Provide the (X, Y) coordinate of the cell's center where the given text is located.  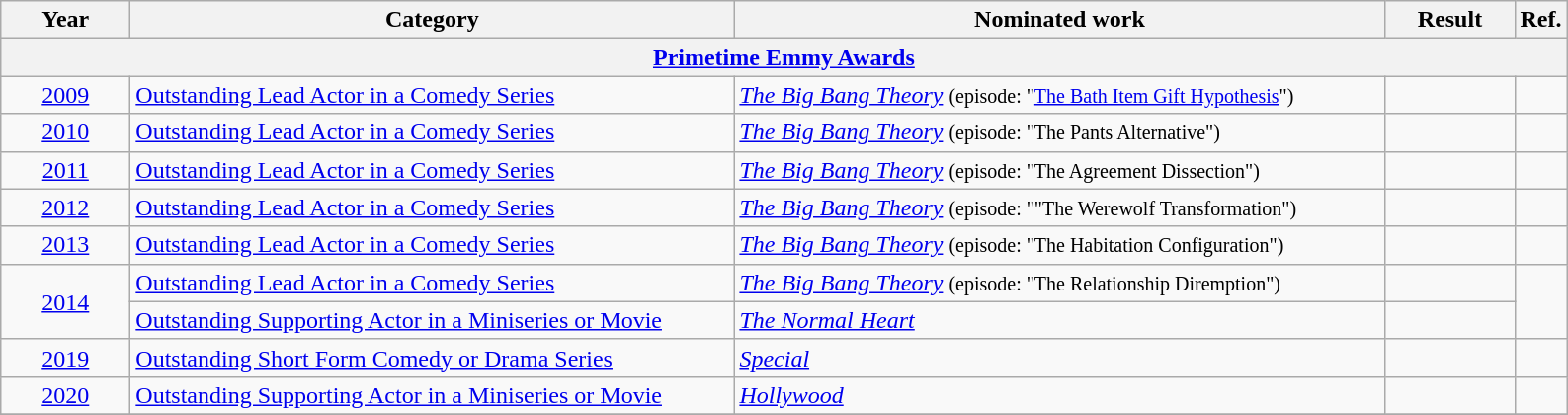
2013 (65, 245)
2014 (65, 301)
The Big Bang Theory (episode: "The Relationship Diremption") (1059, 283)
2011 (65, 170)
The Normal Heart (1059, 320)
2012 (65, 207)
The Big Bang Theory (episode: "The Pants Alternative") (1059, 132)
The Big Bang Theory (episode: "The Agreement Dissection") (1059, 170)
2009 (65, 95)
Primetime Emmy Awards (784, 57)
Ref. (1541, 20)
The Big Bang Theory (episode: "The Habitation Configuration") (1059, 245)
Category (433, 20)
2020 (65, 395)
Result (1450, 20)
2019 (65, 358)
Year (65, 20)
The Big Bang Theory (episode: ""The Werewolf Transformation") (1059, 207)
The Big Bang Theory (episode: "The Bath Item Gift Hypothesis") (1059, 95)
Hollywood (1059, 395)
Outstanding Short Form Comedy or Drama Series (433, 358)
2010 (65, 132)
Special (1059, 358)
Nominated work (1059, 20)
